Detect which cell encompasses the target text, then output its [X, Y] center coordinate. 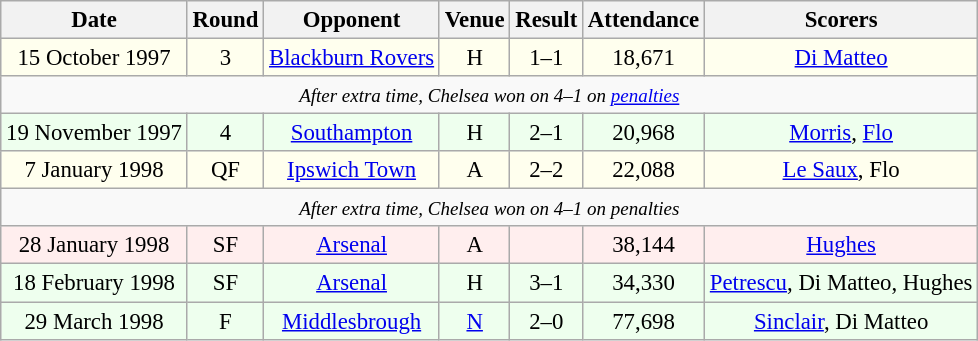
Date [94, 20]
F [225, 321]
Round [225, 20]
QF [225, 170]
Blackburn Rovers [352, 58]
2–1 [546, 133]
Morris, Flo [842, 133]
19 November 1997 [94, 133]
Venue [474, 20]
29 March 1998 [94, 321]
Sinclair, Di Matteo [842, 321]
Result [546, 20]
18 February 1998 [94, 283]
2–0 [546, 321]
N [474, 321]
Opponent [352, 20]
3–1 [546, 283]
Southampton [352, 133]
38,144 [644, 245]
Di Matteo [842, 58]
20,968 [644, 133]
2–2 [546, 170]
Petrescu, Di Matteo, Hughes [842, 283]
Scorers [842, 20]
18,671 [644, 58]
Attendance [644, 20]
Le Saux, Flo [842, 170]
Hughes [842, 245]
Ipswich Town [352, 170]
77,698 [644, 321]
1–1 [546, 58]
Middlesbrough [352, 321]
15 October 1997 [94, 58]
7 January 1998 [94, 170]
34,330 [644, 283]
28 January 1998 [94, 245]
3 [225, 58]
22,088 [644, 170]
4 [225, 133]
